From the cell containing the given text, extract its center point as (x, y) coordinate. 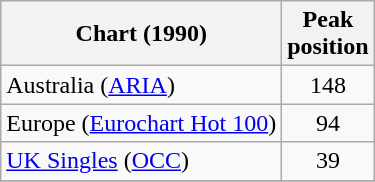
Europe (Eurochart Hot 100) (142, 123)
UK Singles (OCC) (142, 161)
Australia (ARIA) (142, 85)
148 (328, 85)
94 (328, 123)
Peakposition (328, 34)
39 (328, 161)
Chart (1990) (142, 34)
